Pinpoint the cell where the given text exists, returning its (X, Y) midpoint coordinate. 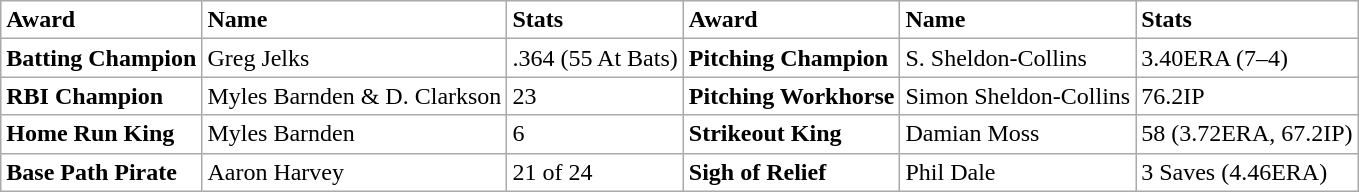
Sigh of Relief (792, 172)
.364 (55 At Bats) (595, 58)
RBI Champion (102, 96)
58 (3.72ERA, 67.2IP) (1247, 134)
Phil Dale (1018, 172)
Batting Champion (102, 58)
Simon Sheldon-Collins (1018, 96)
76.2IP (1247, 96)
Myles Barnden & D. Clarkson (354, 96)
Myles Barnden (354, 134)
Home Run King (102, 134)
Greg Jelks (354, 58)
Pitching Workhorse (792, 96)
Pitching Champion (792, 58)
3.40ERA (7–4) (1247, 58)
Base Path Pirate (102, 172)
Strikeout King (792, 134)
S. Sheldon-Collins (1018, 58)
21 of 24 (595, 172)
6 (595, 134)
3 Saves (4.46ERA) (1247, 172)
Damian Moss (1018, 134)
23 (595, 96)
Aaron Harvey (354, 172)
